Determine the (x, y) coordinate at the center of the cell enclosing the given text.  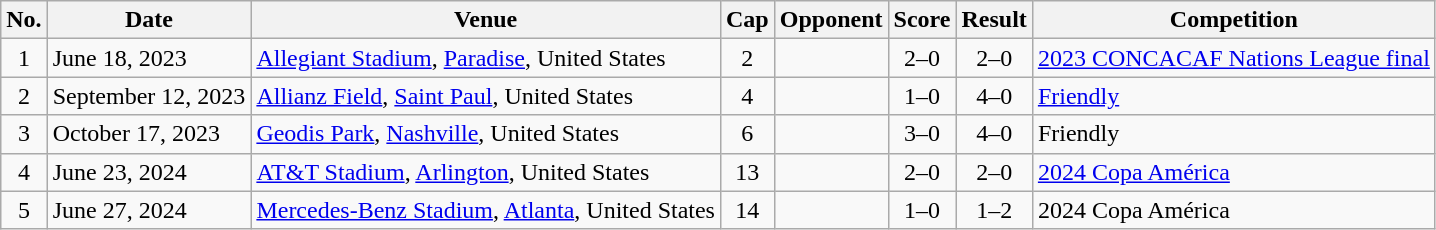
Competition (1234, 20)
Date (149, 20)
3 (24, 134)
2023 CONCACAF Nations League final (1234, 58)
6 (747, 134)
1–2 (994, 210)
June 23, 2024 (149, 172)
3–0 (922, 134)
Opponent (831, 20)
5 (24, 210)
AT&T Stadium, Arlington, United States (486, 172)
1 (24, 58)
Venue (486, 20)
14 (747, 210)
June 27, 2024 (149, 210)
Allegiant Stadium, Paradise, United States (486, 58)
Allianz Field, Saint Paul, United States (486, 96)
Score (922, 20)
13 (747, 172)
No. (24, 20)
June 18, 2023 (149, 58)
September 12, 2023 (149, 96)
Geodis Park, Nashville, United States (486, 134)
Mercedes-Benz Stadium, Atlanta, United States (486, 210)
Result (994, 20)
October 17, 2023 (149, 134)
Cap (747, 20)
